Find where the given text appears and provide that cell's center as [x, y] coordinate. 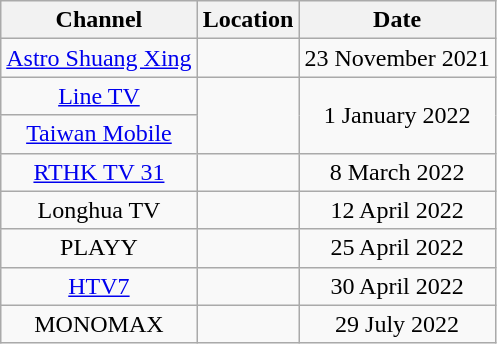
Location [248, 20]
Taiwan Mobile [99, 134]
29 July 2022 [397, 324]
8 March 2022 [397, 172]
Line TV [99, 96]
MONOMAX [99, 324]
1 January 2022 [397, 115]
HTV7 [99, 286]
Astro Shuang Xing [99, 58]
PLAYY [99, 248]
30 April 2022 [397, 286]
Longhua TV [99, 210]
12 April 2022 [397, 210]
23 November 2021 [397, 58]
RTHK TV 31 [99, 172]
Channel [99, 20]
Date [397, 20]
25 April 2022 [397, 248]
